Output the [x, y] coordinate of the center of the cell containing the given text.  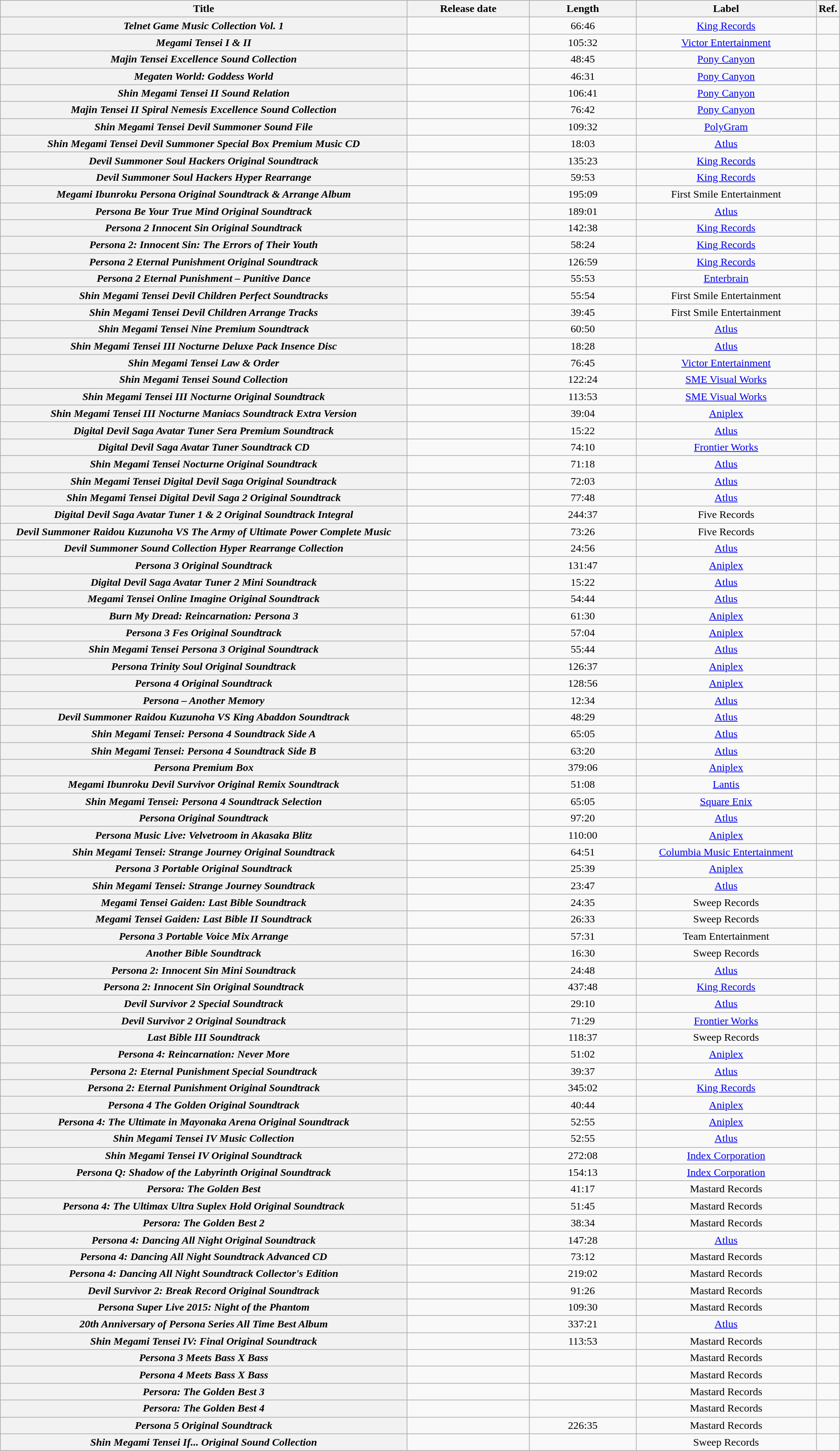
Persora: The Golden Best [204, 1189]
Digital Devil Saga Avatar Tuner Sera Premium Soundtrack [204, 430]
Persona 4 The Golden Original Soundtrack [204, 1105]
437:48 [583, 987]
Shin Megami Tensei Nine Premium Soundtrack [204, 329]
48:29 [583, 717]
Last Bible III Soundtrack [204, 1038]
PolyGram [727, 127]
71:29 [583, 1020]
29:10 [583, 1004]
74:10 [583, 447]
Persona Be Your True Mind Original Soundtrack [204, 211]
Persona 4 Original Soundtrack [204, 683]
20th Anniversary of Persona Series All Time Best Album [204, 1324]
109:30 [583, 1307]
Persona 3 Portable Voice Mix Arrange [204, 936]
Shin Megami Tensei IV Music Collection [204, 1139]
Persora: The Golden Best 4 [204, 1408]
Persona 2: Eternal Punishment Special Soundtrack [204, 1071]
Shin Megami Tensei Persona 3 Original Soundtrack [204, 650]
147:28 [583, 1240]
58:24 [583, 245]
51:02 [583, 1054]
Shin Megami Tensei Nocturne Original Soundtrack [204, 464]
Persona Premium Box [204, 768]
Persona 4: Reincarnation: Never More [204, 1054]
379:06 [583, 768]
Shin Megami Tensei IV: Final Original Soundtrack [204, 1341]
122:24 [583, 380]
Devil Summoner Soul Hackers Hyper Rearrange [204, 177]
Shin Megami Tensei Sound Collection [204, 380]
109:32 [583, 127]
18:28 [583, 346]
Digital Devil Saga Avatar Tuner 1 & 2 Original Soundtrack Integral [204, 515]
Title [204, 9]
63:20 [583, 751]
76:45 [583, 363]
Persona 2: Innocent Sin Mini Soundtrack [204, 970]
55:44 [583, 650]
Persona Q: Shadow of the Labyrinth Original Soundtrack [204, 1172]
Persona Trinity Soul Original Soundtrack [204, 666]
38:34 [583, 1223]
77:48 [583, 498]
24:35 [583, 902]
128:56 [583, 683]
105:32 [583, 43]
Ref. [828, 9]
Persona 4: The Ultimax Ultra Suplex Hold Original Soundtrack [204, 1206]
Shin Megami Tensei: Strange Journey Soundtrack [204, 886]
Persona 3 Portable Original Soundtrack [204, 869]
71:18 [583, 464]
126:37 [583, 666]
Shin Megami Tensei Devil Summoner Sound File [204, 127]
Shin Megami Tensei Devil Children Perfect Soundtracks [204, 296]
16:30 [583, 953]
Persora: The Golden Best 2 [204, 1223]
25:39 [583, 869]
Persona 4: Dancing All Night Original Soundtrack [204, 1240]
219:02 [583, 1273]
48:45 [583, 59]
Persona 4: Dancing All Night Soundtrack Collector's Edition [204, 1273]
Megami Ibunroku Devil Survivor Original Remix Soundtrack [204, 785]
118:37 [583, 1038]
Enterbrain [727, 279]
272:08 [583, 1155]
40:44 [583, 1105]
39:37 [583, 1071]
Devil Summoner Sound Collection Hyper Rearrange Collection [204, 549]
76:42 [583, 110]
Majin Tensei II Spiral Nemesis Excellence Sound Collection [204, 110]
51:08 [583, 785]
72:03 [583, 481]
18:03 [583, 144]
110:00 [583, 835]
Megami Tensei Online Imagine Original Soundtrack [204, 599]
Persona 3 Original Soundtrack [204, 565]
51:45 [583, 1206]
142:38 [583, 228]
Shin Megami Tensei Law & Order [204, 363]
97:20 [583, 818]
Persona 4: Dancing All Night Soundtrack Advanced CD [204, 1256]
39:45 [583, 312]
Persona 3 Fes Original Soundtrack [204, 633]
Digital Devil Saga Avatar Tuner 2 Mini Soundtrack [204, 582]
Persora: The Golden Best 3 [204, 1392]
Persona 2 Innocent Sin Original Soundtrack [204, 228]
39:04 [583, 413]
91:26 [583, 1291]
Persona 2 Eternal Punishment – Punitive Dance [204, 279]
57:31 [583, 936]
64:51 [583, 852]
Lantis [727, 785]
41:17 [583, 1189]
Megami Ibunroku Persona Original Soundtrack & Arrange Album [204, 194]
Megaten World: Goddess World [204, 76]
Shin Megami Tensei Devil Summoner Special Box Premium Music CD [204, 144]
Majin Tensei Excellence Sound Collection [204, 59]
Persona Music Live: Velvetroom in Akasaka Blitz [204, 835]
Persona 2 Eternal Punishment Original Soundtrack [204, 262]
73:26 [583, 532]
Square Enix [727, 801]
Another Bible Soundtrack [204, 953]
Telnet Game Music Collection Vol. 1 [204, 26]
61:30 [583, 616]
Devil Survivor 2: Break Record Original Soundtrack [204, 1291]
Shin Megami Tensei: Persona 4 Soundtrack Selection [204, 801]
26:33 [583, 919]
Devil Summoner Raidou Kuzunoha VS King Abaddon Soundtrack [204, 717]
24:56 [583, 549]
337:21 [583, 1324]
Devil Survivor 2 Special Soundtrack [204, 1004]
Devil Summoner Soul Hackers Original Soundtrack [204, 160]
12:34 [583, 700]
Persona 5 Original Soundtrack [204, 1425]
Persona 4: The Ultimate in Mayonaka Arena Original Soundtrack [204, 1122]
Length [583, 9]
195:09 [583, 194]
55:54 [583, 296]
135:23 [583, 160]
Devil Summoner Raidou Kuzunoha VS The Army of Ultimate Power Complete Music [204, 532]
Shin Megami Tensei II Sound Relation [204, 93]
Megami Tensei Gaiden: Last Bible Soundtrack [204, 902]
244:37 [583, 515]
Shin Megami Tensei Digital Devil Saga 2 Original Soundtrack [204, 498]
Persona 2: Eternal Punishment Original Soundtrack [204, 1088]
Persona Original Soundtrack [204, 818]
Persona Super Live 2015: Night of the Phantom [204, 1307]
131:47 [583, 565]
Shin Megami Tensei If... Original Sound Collection [204, 1442]
59:53 [583, 177]
23:47 [583, 886]
Shin Megami Tensei III Nocturne Deluxe Pack Insence Disc [204, 346]
189:01 [583, 211]
60:50 [583, 329]
Digital Devil Saga Avatar Tuner Soundtrack CD [204, 447]
Persona 4 Meets Bass X Bass [204, 1375]
54:44 [583, 599]
Shin Megami Tensei Digital Devil Saga Original Soundtrack [204, 481]
55:53 [583, 279]
46:31 [583, 76]
24:48 [583, 970]
Release date [469, 9]
Megami Tensei I & II [204, 43]
57:04 [583, 633]
Persona 2: Innocent Sin Original Soundtrack [204, 987]
Persona 2: Innocent Sin: The Errors of Their Youth [204, 245]
Label [727, 9]
Burn My Dread: Reincarnation: Persona 3 [204, 616]
Devil Survivor 2 Original Soundtrack [204, 1020]
Team Entertainment [727, 936]
Shin Megami Tensei Devil Children Arrange Tracks [204, 312]
Persona 3 Meets Bass X Bass [204, 1358]
66:46 [583, 26]
226:35 [583, 1425]
Columbia Music Entertainment [727, 852]
Shin Megami Tensei: Strange Journey Original Soundtrack [204, 852]
Shin Megami Tensei: Persona 4 Soundtrack Side A [204, 734]
Shin Megami Tensei IV Original Soundtrack [204, 1155]
Persona – Another Memory [204, 700]
106:41 [583, 93]
126:59 [583, 262]
Shin Megami Tensei III Nocturne Original Soundtrack [204, 397]
Megami Tensei Gaiden: Last Bible II Soundtrack [204, 919]
Shin Megami Tensei: Persona 4 Soundtrack Side B [204, 751]
345:02 [583, 1088]
154:13 [583, 1172]
73:12 [583, 1256]
Shin Megami Tensei III Nocturne Maniacs Soundtrack Extra Version [204, 413]
